Return the (x, y) coordinate for the center point of the cell that contains the specified text.  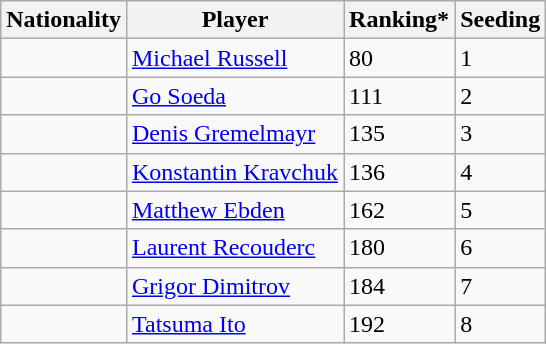
Konstantin Kravchuk (234, 172)
192 (400, 324)
136 (400, 172)
Grigor Dimitrov (234, 286)
184 (400, 286)
80 (400, 58)
180 (400, 248)
8 (500, 324)
Denis Gremelmayr (234, 134)
4 (500, 172)
1 (500, 58)
Nationality (64, 20)
5 (500, 210)
Seeding (500, 20)
Michael Russell (234, 58)
3 (500, 134)
6 (500, 248)
Ranking* (400, 20)
Laurent Recouderc (234, 248)
7 (500, 286)
Matthew Ebden (234, 210)
Tatsuma Ito (234, 324)
162 (400, 210)
Go Soeda (234, 96)
Player (234, 20)
135 (400, 134)
111 (400, 96)
2 (500, 96)
